Determine the (X, Y) coordinate at the center of the cell enclosing the given text.  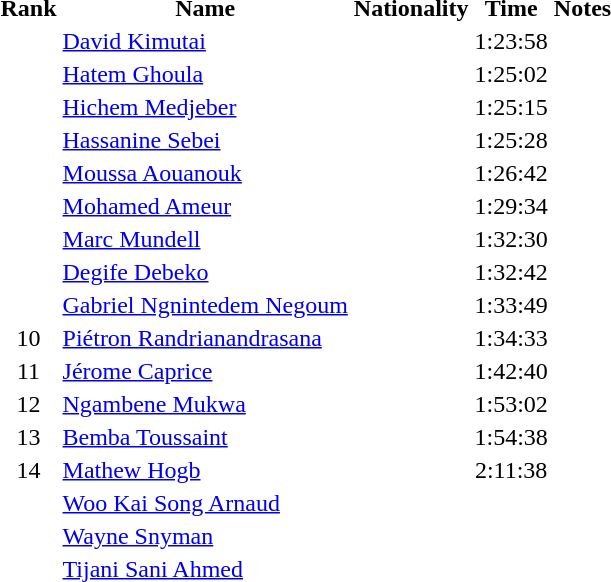
Jérome Caprice (205, 371)
Moussa Aouanouk (205, 173)
Hatem Ghoula (205, 74)
1:34:33 (511, 338)
Gabriel Ngnintedem Negoum (205, 305)
1:25:02 (511, 74)
Hichem Medjeber (205, 107)
1:25:15 (511, 107)
Hassanine Sebei (205, 140)
Marc Mundell (205, 239)
1:32:30 (511, 239)
1:32:42 (511, 272)
Wayne Snyman (205, 536)
1:23:58 (511, 41)
1:25:28 (511, 140)
Woo Kai Song Arnaud (205, 503)
Bemba Toussaint (205, 437)
Mohamed Ameur (205, 206)
Ngambene Mukwa (205, 404)
1:54:38 (511, 437)
David Kimutai (205, 41)
Mathew Hogb (205, 470)
2:11:38 (511, 470)
1:42:40 (511, 371)
1:26:42 (511, 173)
1:33:49 (511, 305)
Degife Debeko (205, 272)
1:29:34 (511, 206)
Piétron Randrianandrasana (205, 338)
1:53:02 (511, 404)
